Search for the cell housing the specified text and yield its (x, y) center coordinate. 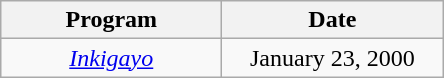
Inkigayo (112, 58)
Program (112, 20)
January 23, 2000 (332, 58)
Date (332, 20)
